Pinpoint the cell where the given text exists, returning its (X, Y) midpoint coordinate. 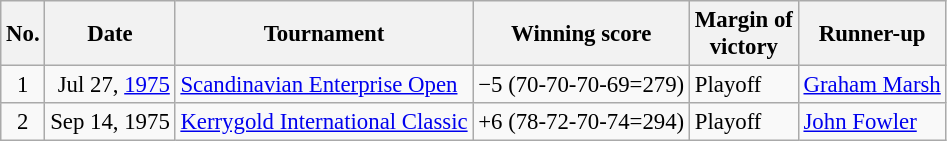
No. (23, 34)
Graham Marsh (872, 85)
John Fowler (872, 122)
Jul 27, 1975 (110, 85)
+6 (78-72-70-74=294) (582, 122)
Winning score (582, 34)
Date (110, 34)
Runner-up (872, 34)
Kerrygold International Classic (324, 122)
2 (23, 122)
−5 (70-70-70-69=279) (582, 85)
Margin ofvictory (744, 34)
1 (23, 85)
Tournament (324, 34)
Scandinavian Enterprise Open (324, 85)
Sep 14, 1975 (110, 122)
